Output the [X, Y] coordinate of the center of the cell containing the given text.  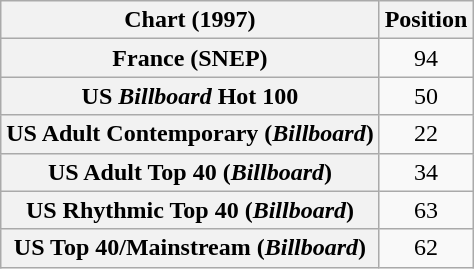
63 [426, 210]
62 [426, 248]
US Top 40/Mainstream (Billboard) [190, 248]
Chart (1997) [190, 20]
22 [426, 134]
94 [426, 58]
France (SNEP) [190, 58]
34 [426, 172]
US Rhythmic Top 40 (Billboard) [190, 210]
US Billboard Hot 100 [190, 96]
Position [426, 20]
US Adult Top 40 (Billboard) [190, 172]
50 [426, 96]
US Adult Contemporary (Billboard) [190, 134]
